Pinpoint the cell where the given text exists, returning its [x, y] midpoint coordinate. 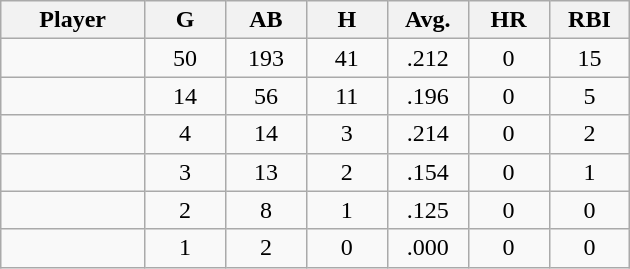
15 [590, 58]
.000 [428, 248]
H [346, 20]
Avg. [428, 20]
56 [266, 96]
13 [266, 172]
.196 [428, 96]
.125 [428, 210]
8 [266, 210]
41 [346, 58]
Player [73, 20]
50 [186, 58]
G [186, 20]
RBI [590, 20]
193 [266, 58]
.214 [428, 134]
4 [186, 134]
5 [590, 96]
11 [346, 96]
HR [508, 20]
.154 [428, 172]
.212 [428, 58]
AB [266, 20]
